Provide the (x, y) coordinate of the cell's center where the given text is located.  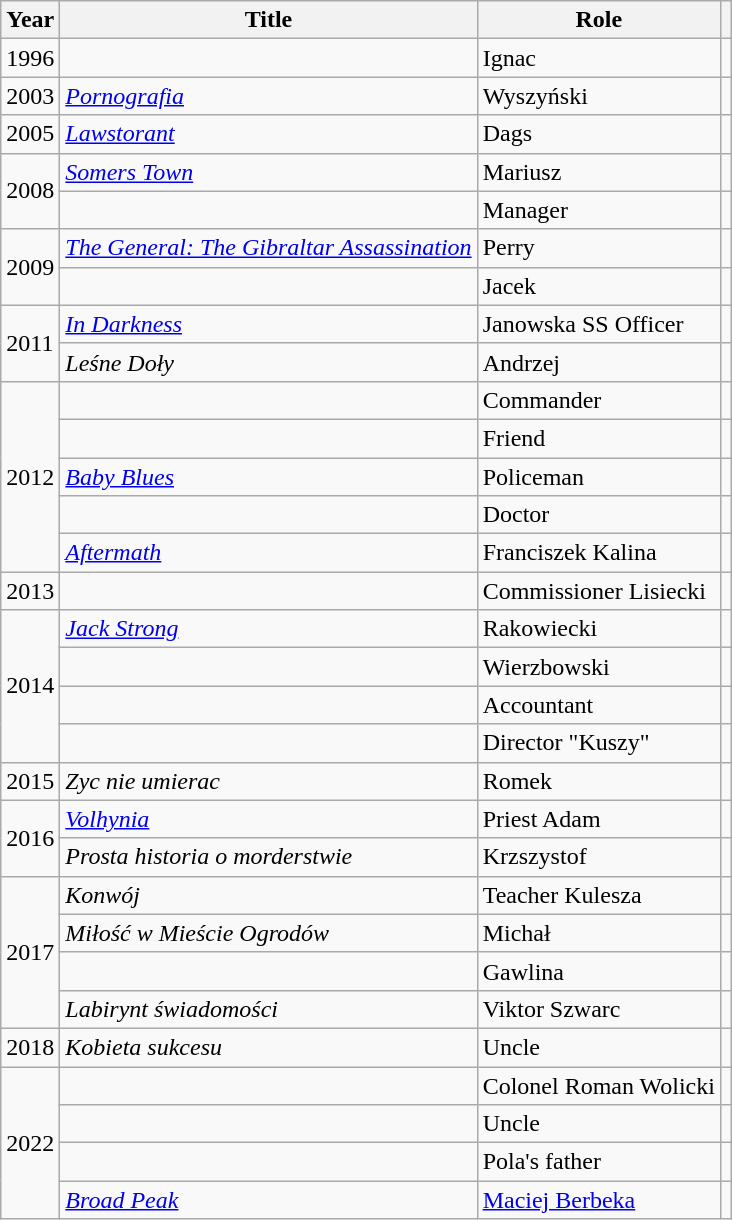
Doctor (598, 515)
Pola's father (598, 1162)
Role (598, 20)
Leśne Doły (268, 362)
2003 (30, 96)
2009 (30, 267)
Lawstorant (268, 134)
Director "Kuszy" (598, 743)
Policeman (598, 477)
Prosta historia o morderstwie (268, 857)
2013 (30, 591)
Krzszystof (598, 857)
Gawlina (598, 971)
Labirynt świadomości (268, 1009)
Jacek (598, 286)
Baby Blues (268, 477)
Jack Strong (268, 629)
2017 (30, 952)
Perry (598, 248)
Manager (598, 210)
2012 (30, 476)
Konwój (268, 895)
Friend (598, 438)
Andrzej (598, 362)
Maciej Berbeka (598, 1200)
Broad Peak (268, 1200)
Michał (598, 933)
Priest Adam (598, 819)
2015 (30, 781)
Title (268, 20)
Somers Town (268, 172)
Viktor Szwarc (598, 1009)
2008 (30, 191)
Zyc nie umierac (268, 781)
In Darkness (268, 324)
Ignac (598, 58)
Pornografia (268, 96)
2011 (30, 343)
Dags (598, 134)
Commissioner Lisiecki (598, 591)
Commander (598, 400)
Wyszyński (598, 96)
Colonel Roman Wolicki (598, 1085)
2018 (30, 1047)
Romek (598, 781)
Teacher Kulesza (598, 895)
Aftermath (268, 553)
2022 (30, 1142)
Mariusz (598, 172)
2014 (30, 686)
Rakowiecki (598, 629)
Accountant (598, 705)
1996 (30, 58)
Wierzbowski (598, 667)
The General: The Gibraltar Assassination (268, 248)
2005 (30, 134)
2016 (30, 838)
Miłość w Mieście Ogrodów (268, 933)
Kobieta sukcesu (268, 1047)
Franciszek Kalina (598, 553)
Janowska SS Officer (598, 324)
Year (30, 20)
Volhynia (268, 819)
